Return the [x, y] coordinate for the center point of the cell that contains the specified text.  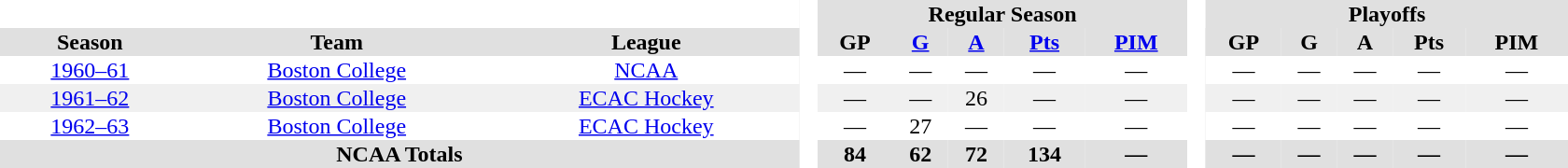
Playoffs [1387, 14]
NCAA Totals [399, 154]
26 [976, 98]
Regular Season [1002, 14]
62 [920, 154]
1960–61 [90, 70]
1962–63 [90, 126]
27 [920, 126]
Team [337, 42]
League [646, 42]
NCAA [646, 70]
72 [976, 154]
134 [1044, 154]
Season [90, 42]
84 [855, 154]
1961–62 [90, 98]
